Locate the cell with the specified text and output its [X, Y] center coordinate. 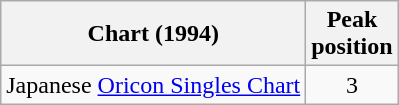
Japanese Oricon Singles Chart [154, 85]
Chart (1994) [154, 34]
3 [352, 85]
Peakposition [352, 34]
